Output the [X, Y] coordinate of the center of the cell containing the given text.  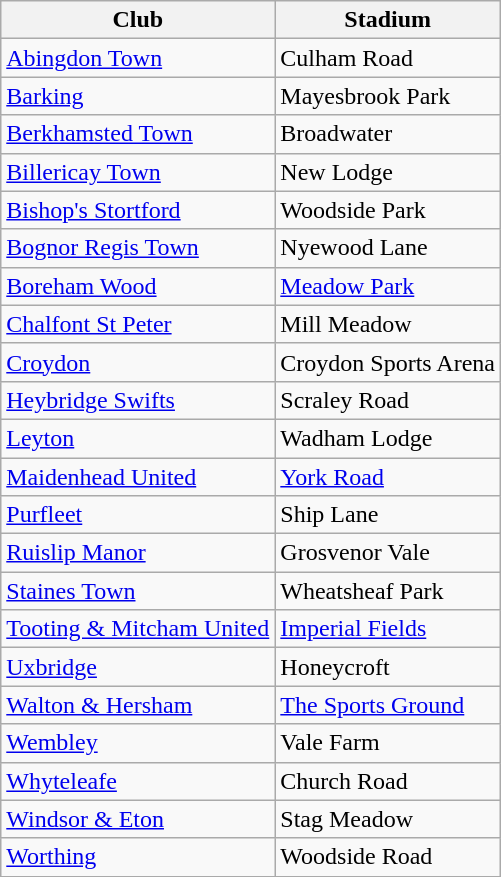
Woodside Road [388, 857]
Wheatsheaf Park [388, 591]
Stag Meadow [388, 819]
Mill Meadow [388, 324]
Windsor & Eton [138, 819]
Chalfont St Peter [138, 324]
Maidenhead United [138, 477]
Tooting & Mitcham United [138, 629]
Stadium [388, 20]
Staines Town [138, 591]
Boreham Wood [138, 286]
Ship Lane [388, 515]
Heybridge Swifts [138, 400]
Honeycroft [388, 667]
Barking [138, 96]
The Sports Ground [388, 705]
Grosvenor Vale [388, 553]
Purfleet [138, 515]
Bognor Regis Town [138, 248]
Leyton [138, 438]
Whyteleafe [138, 781]
Billericay Town [138, 172]
Croydon Sports Arena [388, 362]
Wadham Lodge [388, 438]
Church Road [388, 781]
Worthing [138, 857]
Scraley Road [388, 400]
Uxbridge [138, 667]
Wembley [138, 743]
York Road [388, 477]
Berkhamsted Town [138, 134]
Bishop's Stortford [138, 210]
Club [138, 20]
Imperial Fields [388, 629]
Ruislip Manor [138, 553]
Croydon [138, 362]
Culham Road [388, 58]
Meadow Park [388, 286]
Broadwater [388, 134]
Mayesbrook Park [388, 96]
Nyewood Lane [388, 248]
Walton & Hersham [138, 705]
Woodside Park [388, 210]
Abingdon Town [138, 58]
Vale Farm [388, 743]
New Lodge [388, 172]
